Identify which cell holds the provided text, then report its [X, Y] central coordinate. 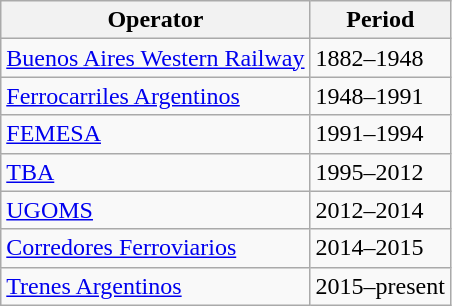
1995–2012 [380, 172]
FEMESA [156, 134]
Ferrocarriles Argentinos [156, 96]
Period [380, 20]
2014–2015 [380, 248]
Buenos Aires Western Railway [156, 58]
Corredores Ferroviarios [156, 248]
Trenes Argentinos [156, 286]
1948–1991 [380, 96]
2015–present [380, 286]
1882–1948 [380, 58]
UGOMS [156, 210]
TBA [156, 172]
1991–1994 [380, 134]
2012–2014 [380, 210]
Operator [156, 20]
